Search for the cell housing the specified text and yield its (x, y) center coordinate. 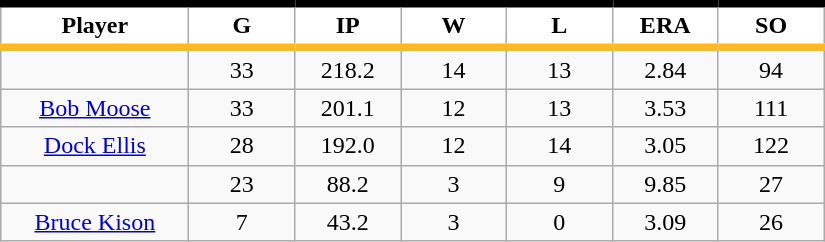
G (242, 26)
Bruce Kison (95, 222)
94 (771, 68)
SO (771, 26)
192.0 (348, 146)
23 (242, 184)
28 (242, 146)
0 (559, 222)
111 (771, 108)
3.09 (665, 222)
27 (771, 184)
218.2 (348, 68)
43.2 (348, 222)
W (454, 26)
201.1 (348, 108)
Dock Ellis (95, 146)
Player (95, 26)
88.2 (348, 184)
IP (348, 26)
7 (242, 222)
L (559, 26)
3.05 (665, 146)
9 (559, 184)
ERA (665, 26)
122 (771, 146)
Bob Moose (95, 108)
26 (771, 222)
2.84 (665, 68)
9.85 (665, 184)
3.53 (665, 108)
